Provide the [x, y] coordinate of the cell's center where the given text is located.  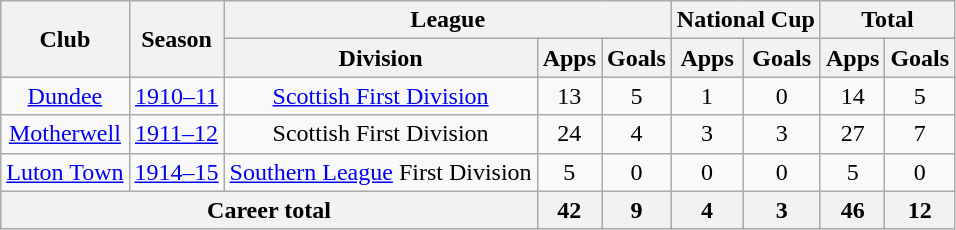
14 [852, 96]
Season [176, 39]
24 [569, 134]
1914–15 [176, 172]
Motherwell [65, 134]
42 [569, 210]
27 [852, 134]
Luton Town [65, 172]
League [448, 20]
46 [852, 210]
1911–12 [176, 134]
13 [569, 96]
Club [65, 39]
1910–11 [176, 96]
7 [920, 134]
12 [920, 210]
1 [707, 96]
Total [887, 20]
9 [637, 210]
National Cup [746, 20]
Southern League First Division [380, 172]
Career total [269, 210]
Division [380, 58]
Dundee [65, 96]
